Identify which cell holds the provided text, then report its (x, y) central coordinate. 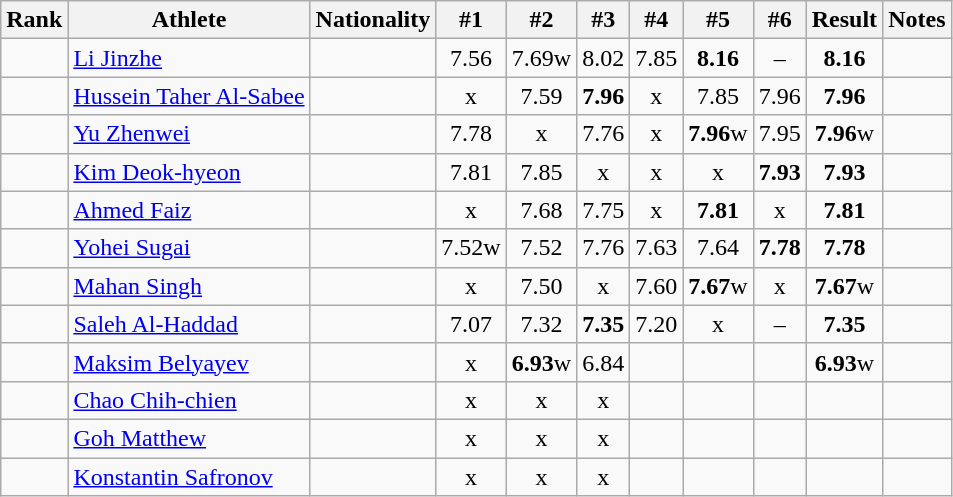
Result (844, 20)
Ahmed Faiz (189, 210)
#6 (780, 20)
8.02 (604, 58)
7.75 (604, 210)
7.63 (656, 248)
Athlete (189, 20)
#5 (718, 20)
6.84 (604, 362)
#4 (656, 20)
7.52w (471, 248)
7.32 (541, 324)
7.95 (780, 134)
Konstantin Safronov (189, 477)
7.50 (541, 286)
7.60 (656, 286)
Hussein Taher Al-Sabee (189, 96)
7.68 (541, 210)
Li Jinzhe (189, 58)
Yohei Sugai (189, 248)
Rank (34, 20)
#3 (604, 20)
7.59 (541, 96)
Maksim Belyayev (189, 362)
Kim Deok-hyeon (189, 172)
Yu Zhenwei (189, 134)
Chao Chih-chien (189, 400)
7.69w (541, 58)
7.56 (471, 58)
7.52 (541, 248)
7.64 (718, 248)
#1 (471, 20)
7.20 (656, 324)
Mahan Singh (189, 286)
Saleh Al-Haddad (189, 324)
7.07 (471, 324)
#2 (541, 20)
Nationality (373, 20)
Notes (917, 20)
Goh Matthew (189, 438)
